Return (x, y) of the center of cell containing provided text 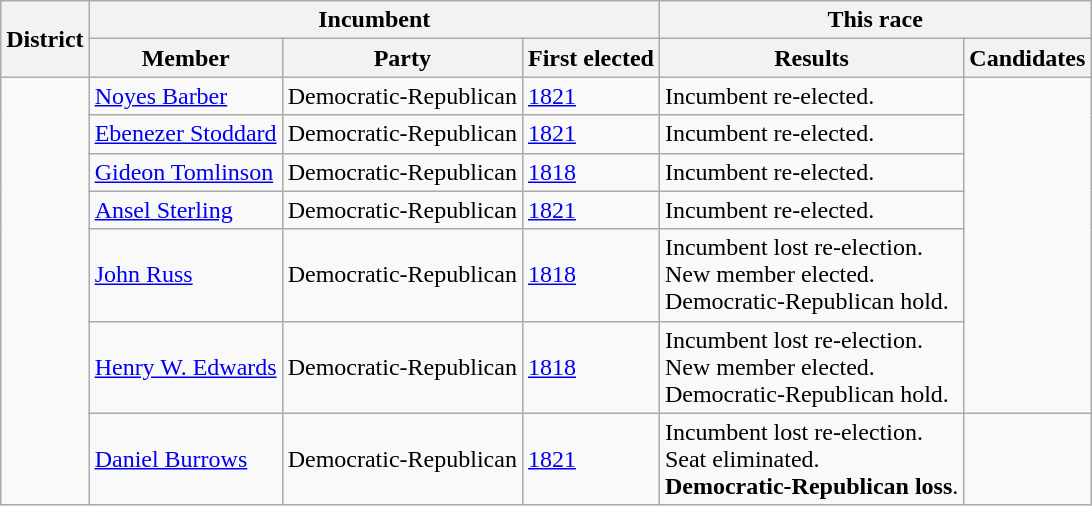
Member (186, 58)
First elected (590, 58)
Ansel Sterling (186, 210)
John Russ (186, 275)
District (45, 39)
Incumbent lost re-election.Seat eliminated.Democratic-Republican loss. (811, 459)
Ebenezer Stoddard (186, 134)
Party (402, 58)
Henry W. Edwards (186, 367)
This race (874, 20)
Daniel Burrows (186, 459)
Results (811, 58)
Noyes Barber (186, 96)
Incumbent (374, 20)
Candidates (1028, 58)
Gideon Tomlinson (186, 172)
